Capture the cell that displays the provided text and extract its (x, y) central coordinate. 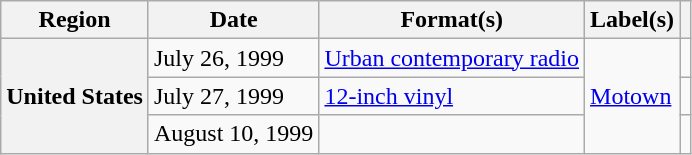
Format(s) (452, 20)
United States (75, 96)
July 26, 1999 (233, 58)
August 10, 1999 (233, 134)
Urban contemporary radio (452, 58)
12-inch vinyl (452, 96)
Date (233, 20)
Motown (632, 96)
July 27, 1999 (233, 96)
Label(s) (632, 20)
Region (75, 20)
